Find where the given text appears and provide that cell's center as [X, Y] coordinate. 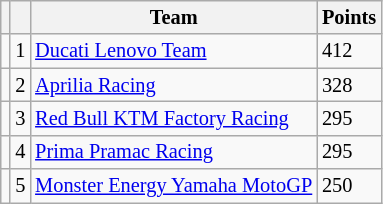
Red Bull KTM Factory Racing [174, 118]
Points [349, 17]
328 [349, 85]
Prima Pramac Racing [174, 152]
3 [20, 118]
1 [20, 51]
4 [20, 152]
5 [20, 186]
250 [349, 186]
Team [174, 17]
412 [349, 51]
Ducati Lenovo Team [174, 51]
2 [20, 85]
Monster Energy Yamaha MotoGP [174, 186]
Aprilia Racing [174, 85]
